Capture the cell that displays the provided text and extract its [x, y] central coordinate. 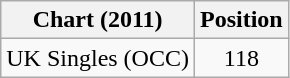
UK Singles (OCC) [98, 58]
118 [241, 58]
Position [241, 20]
Chart (2011) [98, 20]
